Search for the cell housing the specified text and yield its (X, Y) center coordinate. 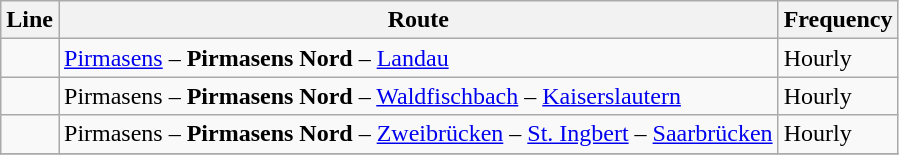
Frequency (838, 20)
Line (30, 20)
Pirmasens – Pirmasens Nord – Landau (418, 58)
Pirmasens – Pirmasens Nord – Zweibrücken – St. Ingbert – Saarbrücken (418, 134)
Route (418, 20)
Pirmasens – Pirmasens Nord – Waldfischbach – Kaiserslautern (418, 96)
